Search for the cell housing the specified text and yield its [x, y] center coordinate. 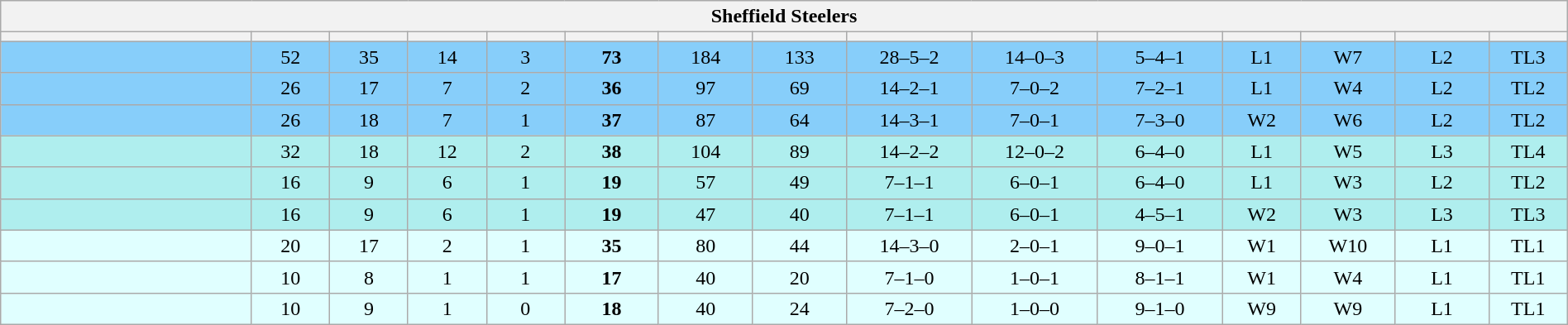
12 [447, 151]
W10 [1348, 246]
7–2–1 [1160, 88]
7–0–2 [1035, 88]
0 [526, 308]
69 [800, 88]
TL4 [1528, 151]
36 [612, 88]
38 [612, 151]
14–3–1 [910, 120]
9–1–0 [1160, 308]
47 [705, 214]
8 [369, 277]
7–0–1 [1035, 120]
14–3–0 [910, 246]
97 [705, 88]
9–0–1 [1160, 246]
133 [800, 57]
12–0–2 [1035, 151]
52 [291, 57]
14–2–2 [910, 151]
24 [800, 308]
2–0–1 [1035, 246]
W7 [1348, 57]
32 [291, 151]
37 [612, 120]
7–2–0 [910, 308]
104 [705, 151]
1–0–0 [1035, 308]
W5 [1348, 151]
44 [800, 246]
5–4–1 [1160, 57]
73 [612, 57]
8–1–1 [1160, 277]
28–5–2 [910, 57]
14–0–3 [1035, 57]
49 [800, 183]
87 [705, 120]
184 [705, 57]
3 [526, 57]
1–0–1 [1035, 277]
57 [705, 183]
Sheffield Steelers [784, 17]
7–1–0 [910, 277]
4–5–1 [1160, 214]
14–2–1 [910, 88]
7–3–0 [1160, 120]
14 [447, 57]
W6 [1348, 120]
64 [800, 120]
89 [800, 151]
80 [705, 246]
